Detect which cell encompasses the target text, then output its [x, y] center coordinate. 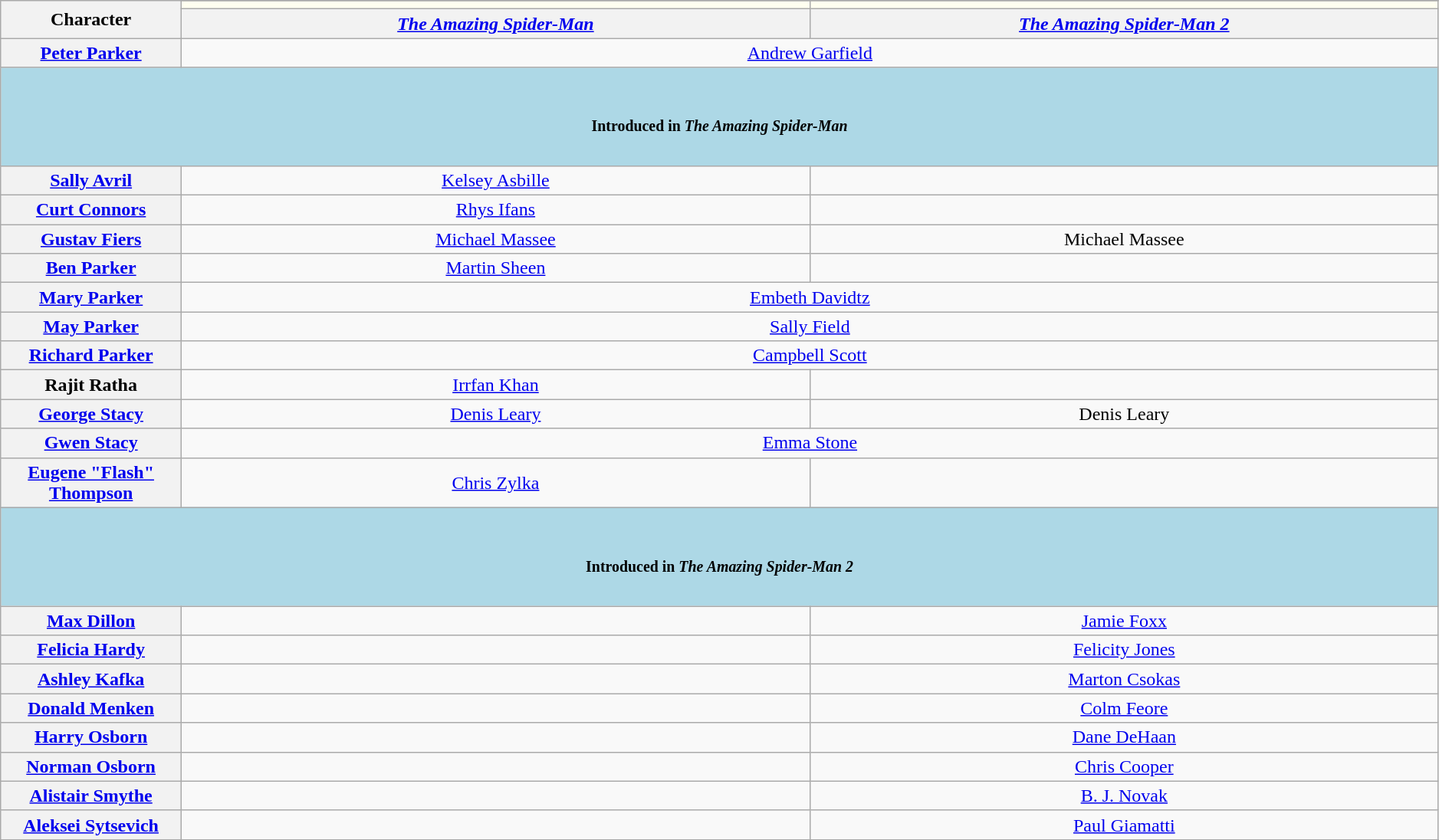
Andrew Garfield [810, 53]
Gustav Fiers [91, 239]
Ben Parker [91, 268]
Richard Parker [91, 356]
Felicity Jones [1124, 650]
The Amazing Spider-Man [496, 24]
May Parker [91, 326]
Emma Stone [810, 443]
Eugene "Flash" Thompson [91, 483]
Paul Giamatti [1124, 825]
Donald Menken [91, 708]
Martin Sheen [496, 268]
B. J. Novak [1124, 796]
Character [91, 20]
Rhys Ifans [496, 210]
Gwen Stacy [91, 443]
Introduced in The Amazing Spider-Man 2 [720, 556]
Norman Osborn [91, 766]
Peter Parker [91, 53]
Kelsey Asbille [496, 181]
Alistair Smythe [91, 796]
Sally Avril [91, 181]
Sally Field [810, 326]
Mary Parker [91, 297]
Dane DeHaan [1124, 737]
Chris Cooper [1124, 766]
Felicia Hardy [91, 650]
Max Dillon [91, 621]
Jamie Foxx [1124, 621]
Curt Connors [91, 210]
Aleksei Sytsevich [91, 825]
Colm Feore [1124, 708]
Embeth Davidtz [810, 297]
Rajit Ratha [91, 385]
Ashley Kafka [91, 679]
Marton Csokas [1124, 679]
Introduced in The Amazing Spider-Man [720, 116]
George Stacy [91, 414]
Campbell Scott [810, 356]
The Amazing Spider-Man 2 [1124, 24]
Irrfan Khan [496, 385]
Harry Osborn [91, 737]
Chris Zylka [496, 483]
